From the cell containing the given text, extract its center point as (x, y) coordinate. 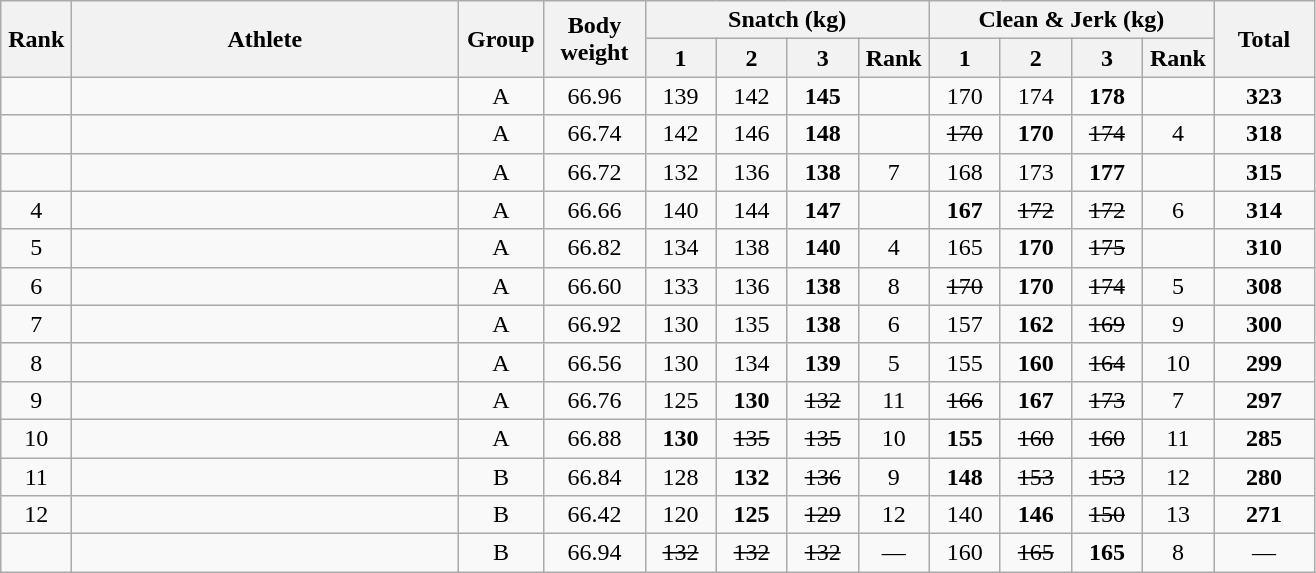
Body weight (594, 39)
13 (1178, 515)
157 (964, 324)
271 (1264, 515)
66.56 (594, 362)
66.72 (594, 172)
129 (822, 515)
Total (1264, 39)
285 (1264, 438)
177 (1106, 172)
Clean & Jerk (kg) (1071, 20)
Snatch (kg) (787, 20)
66.76 (594, 400)
169 (1106, 324)
66.42 (594, 515)
308 (1264, 286)
66.82 (594, 248)
164 (1106, 362)
297 (1264, 400)
315 (1264, 172)
Athlete (265, 39)
66.88 (594, 438)
120 (680, 515)
147 (822, 210)
66.60 (594, 286)
178 (1106, 96)
Group (501, 39)
66.96 (594, 96)
318 (1264, 134)
168 (964, 172)
66.84 (594, 477)
310 (1264, 248)
300 (1264, 324)
175 (1106, 248)
144 (752, 210)
128 (680, 477)
133 (680, 286)
162 (1036, 324)
66.74 (594, 134)
150 (1106, 515)
66.66 (594, 210)
66.94 (594, 553)
166 (964, 400)
145 (822, 96)
280 (1264, 477)
323 (1264, 96)
299 (1264, 362)
66.92 (594, 324)
314 (1264, 210)
